Return (X, Y) of the center of cell containing provided text 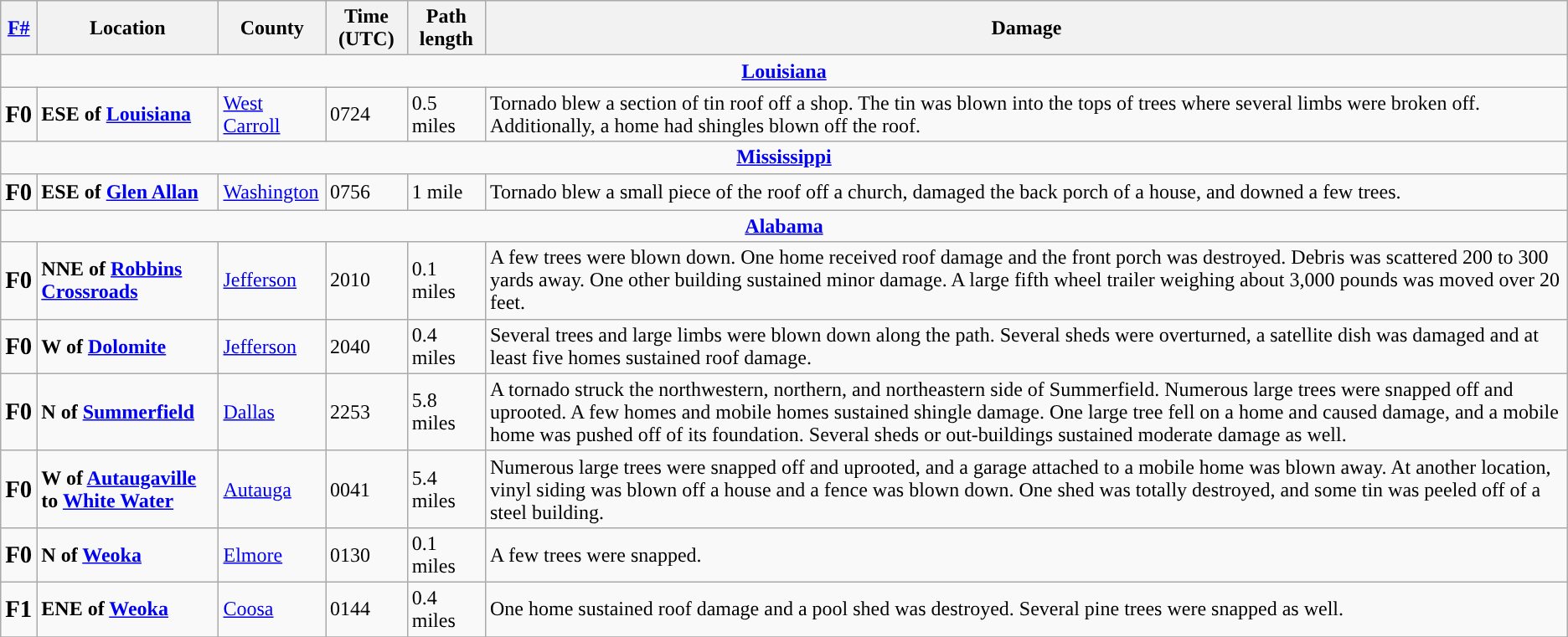
0724 (367, 114)
2040 (367, 347)
Autauga (272, 489)
One home sustained roof damage and a pool shed was destroyed. Several pine trees were snapped as well. (1026, 609)
1 mile (446, 192)
Location (127, 28)
ESE of Glen Allan (127, 192)
Time (UTC) (367, 28)
2253 (367, 412)
Alabama (784, 226)
W of Dolomite (127, 347)
N of Summerfield (127, 412)
Path length (446, 28)
0144 (367, 609)
A few trees were snapped. (1026, 554)
County (272, 28)
5.8 miles (446, 412)
Coosa (272, 609)
0130 (367, 554)
ESE of Louisiana (127, 114)
F# (18, 28)
Mississippi (784, 157)
NNE of Robbins Crossroads (127, 280)
N of Weoka (127, 554)
0.5 miles (446, 114)
W of Autaugaville to White Water (127, 489)
2010 (367, 280)
0041 (367, 489)
Damage (1026, 28)
ENE of Weoka (127, 609)
Tornado blew a small piece of the roof off a church, damaged the back porch of a house, and downed a few trees. (1026, 192)
West Carroll (272, 114)
Washington (272, 192)
Louisiana (784, 71)
Dallas (272, 412)
0756 (367, 192)
F1 (18, 609)
5.4 miles (446, 489)
Elmore (272, 554)
